Extract the [x, y] coordinate from the center of the cell holding the provided text.  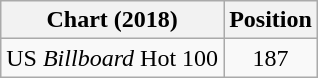
Position [271, 20]
Chart (2018) [112, 20]
187 [271, 58]
US Billboard Hot 100 [112, 58]
